For the text-containing cell, return its midpoint in (X, Y) coordinate format. 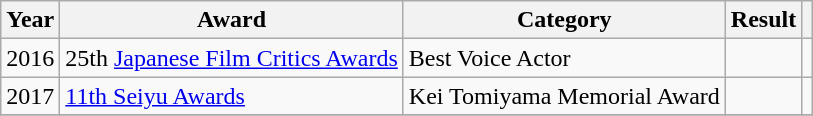
Year (30, 20)
2016 (30, 58)
Kei Tomiyama Memorial Award (564, 96)
Result (763, 20)
25th Japanese Film Critics Awards (232, 58)
Award (232, 20)
11th Seiyu Awards (232, 96)
Best Voice Actor (564, 58)
2017 (30, 96)
Category (564, 20)
